From the cell containing the given text, extract its center point as (X, Y) coordinate. 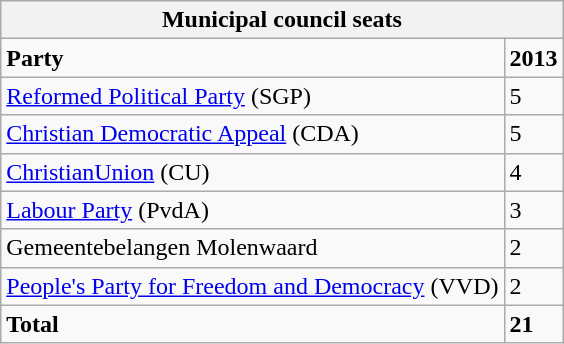
Municipal council seats (282, 20)
4 (534, 172)
ChristianUnion (CU) (252, 172)
Reformed Political Party (SGP) (252, 96)
21 (534, 324)
2013 (534, 58)
Party (252, 58)
People's Party for Freedom and Democracy (VVD) (252, 286)
Labour Party (PvdA) (252, 210)
Total (252, 324)
Christian Democratic Appeal (CDA) (252, 134)
3 (534, 210)
Gemeentebelangen Molenwaard (252, 248)
